Return (X, Y) of the center of cell containing provided text 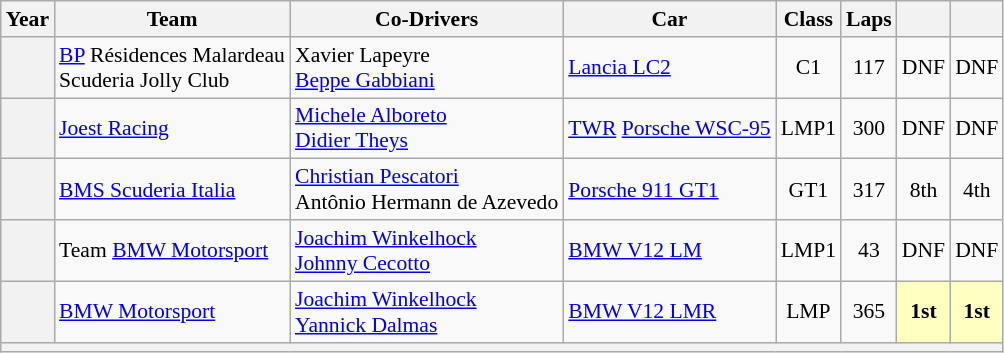
Joachim Winkelhock Yannick Dalmas (426, 312)
Year (28, 19)
317 (869, 190)
43 (869, 250)
Xavier Lapeyre Beppe Gabbiani (426, 68)
8th (924, 190)
BMW V12 LMR (669, 312)
C1 (808, 68)
Team BMW Motorsport (172, 250)
Michele Alboreto Didier Theys (426, 128)
BMW Motorsport (172, 312)
117 (869, 68)
Joest Racing (172, 128)
BMS Scuderia Italia (172, 190)
300 (869, 128)
Laps (869, 19)
4th (976, 190)
365 (869, 312)
Joachim Winkelhock Johnny Cecotto (426, 250)
BP Résidences Malardeau Scuderia Jolly Club (172, 68)
Class (808, 19)
GT1 (808, 190)
Co-Drivers (426, 19)
BMW V12 LM (669, 250)
Car (669, 19)
LMP (808, 312)
Team (172, 19)
Porsche 911 GT1 (669, 190)
TWR Porsche WSC-95 (669, 128)
Christian Pescatori Antônio Hermann de Azevedo (426, 190)
Lancia LC2 (669, 68)
